From the cell containing the given text, extract its center point as (X, Y) coordinate. 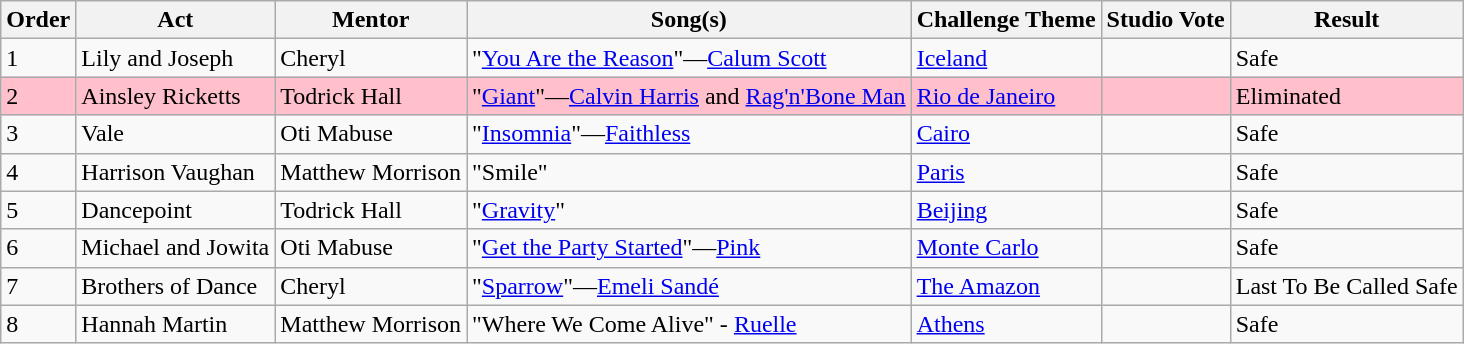
"You Are the Reason"—Calum Scott (690, 58)
Eliminated (1346, 96)
Dancepoint (176, 210)
"Sparrow"—Emeli Sandé (690, 286)
"Get the Party Started"—Pink (690, 248)
Paris (1006, 172)
"Insomnia"—Faithless (690, 134)
Ainsley Ricketts (176, 96)
Challenge Theme (1006, 20)
4 (38, 172)
"Gravity" (690, 210)
The Amazon (1006, 286)
5 (38, 210)
8 (38, 324)
Athens (1006, 324)
"Giant"—Calvin Harris and Rag'n'Bone Man (690, 96)
Michael and Jowita (176, 248)
Last To Be Called Safe (1346, 286)
Lily and Joseph (176, 58)
3 (38, 134)
Act (176, 20)
Mentor (371, 20)
Hannah Martin (176, 324)
Result (1346, 20)
Beijing (1006, 210)
Vale (176, 134)
Iceland (1006, 58)
Order (38, 20)
"Where We Come Alive" - Ruelle (690, 324)
Brothers of Dance (176, 286)
Harrison Vaughan (176, 172)
Studio Vote (1166, 20)
1 (38, 58)
2 (38, 96)
6 (38, 248)
Monte Carlo (1006, 248)
Rio de Janeiro (1006, 96)
Cairo (1006, 134)
Song(s) (690, 20)
"Smile" (690, 172)
7 (38, 286)
